Pinpoint the cell where the given text exists, returning its [x, y] midpoint coordinate. 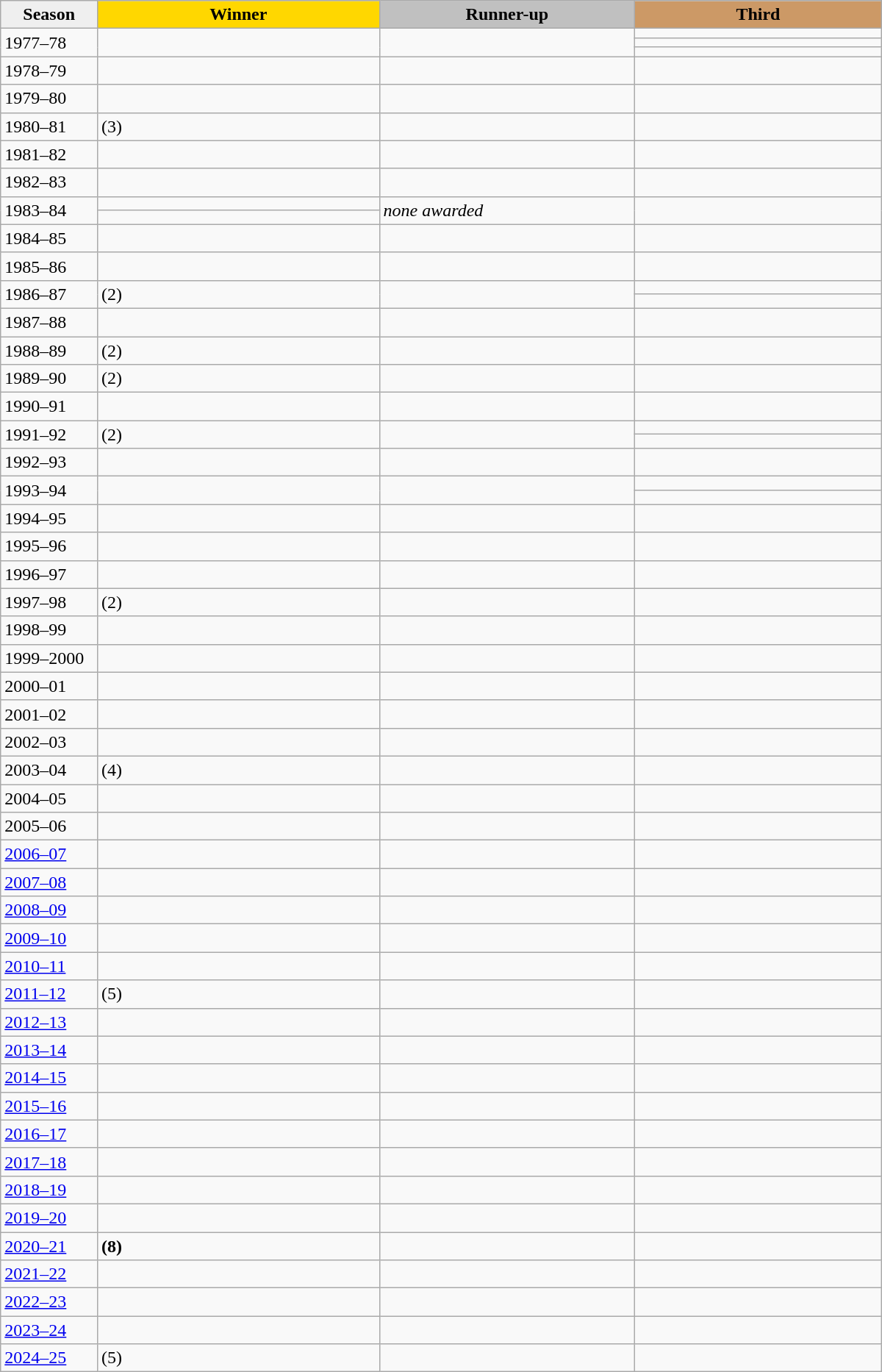
1984–85 [49, 238]
1986–87 [49, 294]
1978–79 [49, 71]
Runner-up [507, 15]
2020–21 [49, 1246]
Winner [239, 15]
(4) [239, 770]
Season [49, 15]
1987–88 [49, 322]
1998–99 [49, 630]
2008–09 [49, 910]
none awarded [507, 210]
(8) [239, 1246]
2016–17 [49, 1134]
1980–81 [49, 126]
2001–02 [49, 714]
2017–18 [49, 1162]
1988–89 [49, 351]
2010–11 [49, 966]
1979–80 [49, 99]
2009–10 [49, 938]
2013–14 [49, 1050]
1993–94 [49, 490]
2003–04 [49, 770]
2022–23 [49, 1302]
1990–91 [49, 407]
1994–95 [49, 518]
1999–2000 [49, 658]
2014–15 [49, 1078]
1992–93 [49, 462]
2015–16 [49, 1106]
1997–98 [49, 602]
1989–90 [49, 379]
1977–78 [49, 43]
2024–25 [49, 1358]
2006–07 [49, 854]
2021–22 [49, 1274]
Third [759, 15]
2004–05 [49, 798]
2023–24 [49, 1330]
2019–20 [49, 1218]
1981–82 [49, 154]
2018–19 [49, 1190]
2012–13 [49, 1022]
1995–96 [49, 546]
(3) [239, 126]
2002–03 [49, 742]
1985–86 [49, 266]
1983–84 [49, 210]
2005–06 [49, 826]
1996–97 [49, 574]
1991–92 [49, 435]
2007–08 [49, 882]
1982–83 [49, 182]
2011–12 [49, 994]
2000–01 [49, 686]
